Scan for the cell matching the given text and deliver its (X, Y) coordinate at center. 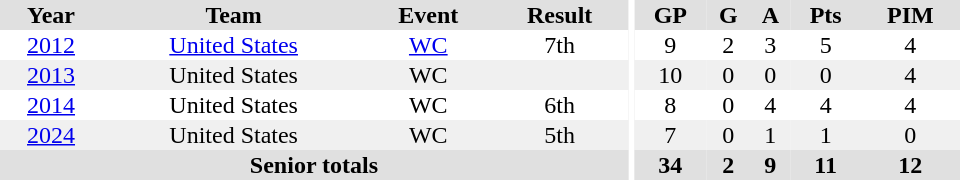
5 (826, 45)
Result (560, 15)
2013 (51, 75)
A (770, 15)
6th (560, 105)
34 (670, 165)
12 (910, 165)
Senior totals (314, 165)
PIM (910, 15)
2014 (51, 105)
GP (670, 15)
Team (234, 15)
Event (428, 15)
7 (670, 135)
5th (560, 135)
2024 (51, 135)
3 (770, 45)
11 (826, 165)
G (728, 15)
Pts (826, 15)
10 (670, 75)
Year (51, 15)
8 (670, 105)
2012 (51, 45)
7th (560, 45)
